Find where the given text appears and provide that cell's center as [x, y] coordinate. 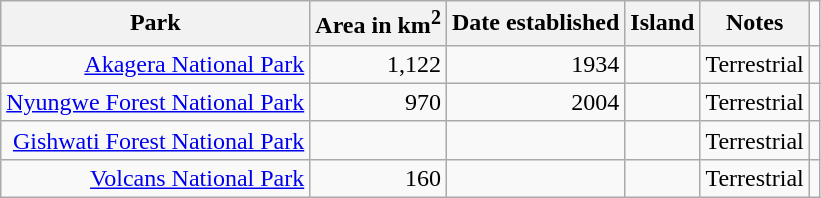
Notes [754, 24]
160 [378, 178]
Date established [535, 24]
970 [378, 102]
Island [662, 24]
Nyungwe Forest National Park [156, 102]
1934 [535, 64]
Volcans National Park [156, 178]
Area in km2 [378, 24]
Gishwati Forest National Park [156, 140]
Park [156, 24]
1,122 [378, 64]
2004 [535, 102]
Akagera National Park [156, 64]
